Capture the cell that displays the provided text and extract its [X, Y] central coordinate. 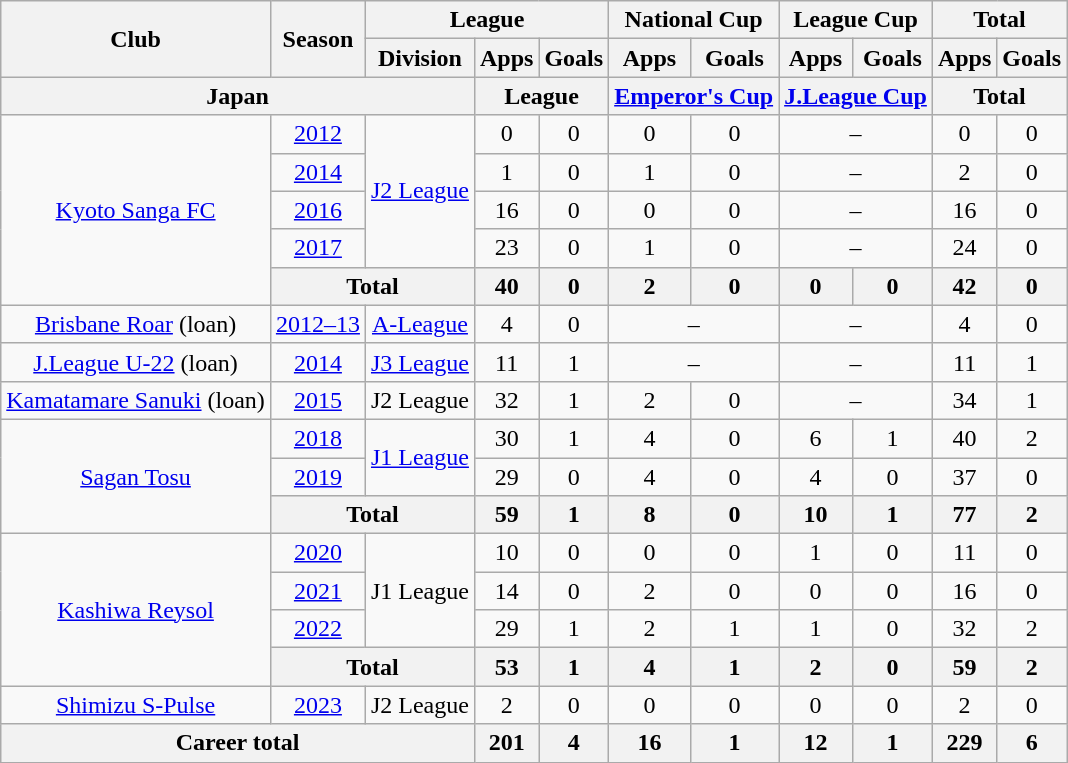
14 [506, 591]
J.League U-22 (loan) [136, 362]
2016 [318, 210]
53 [506, 667]
23 [506, 248]
A-League [420, 324]
Kamatamare Sanuki (loan) [136, 400]
2023 [318, 705]
12 [816, 743]
Career total [238, 743]
J.League Cup [856, 96]
National Cup [694, 20]
2012 [318, 134]
24 [964, 248]
2012–13 [318, 324]
201 [506, 743]
8 [650, 515]
Brisbane Roar (loan) [136, 324]
Sagan Tosu [136, 476]
J3 League [420, 362]
42 [964, 286]
2017 [318, 248]
37 [964, 477]
229 [964, 743]
Emperor's Cup [694, 96]
77 [964, 515]
Season [318, 39]
2021 [318, 591]
2015 [318, 400]
2022 [318, 629]
2020 [318, 553]
Kashiwa Reysol [136, 610]
34 [964, 400]
League Cup [856, 20]
2019 [318, 477]
30 [506, 438]
Shimizu S-Pulse [136, 705]
Division [420, 58]
2018 [318, 438]
Club [136, 39]
Kyoto Sanga FC [136, 210]
Japan [238, 96]
